Extract the (X, Y) coordinate from the center of the cell holding the provided text.  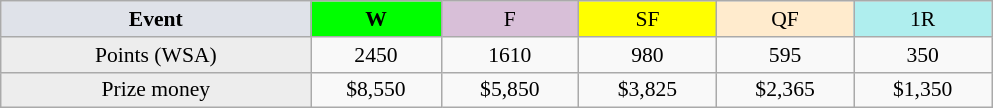
F (510, 19)
1610 (510, 55)
Prize money (156, 90)
QF (785, 19)
$2,365 (785, 90)
350 (923, 55)
$5,850 (510, 90)
2450 (376, 55)
W (376, 19)
$8,550 (376, 90)
595 (785, 55)
SF (648, 19)
$1,350 (923, 90)
$3,825 (648, 90)
1R (923, 19)
Points (WSA) (156, 55)
Event (156, 19)
980 (648, 55)
